Extract the (X, Y) coordinate from the center of the cell holding the provided text.  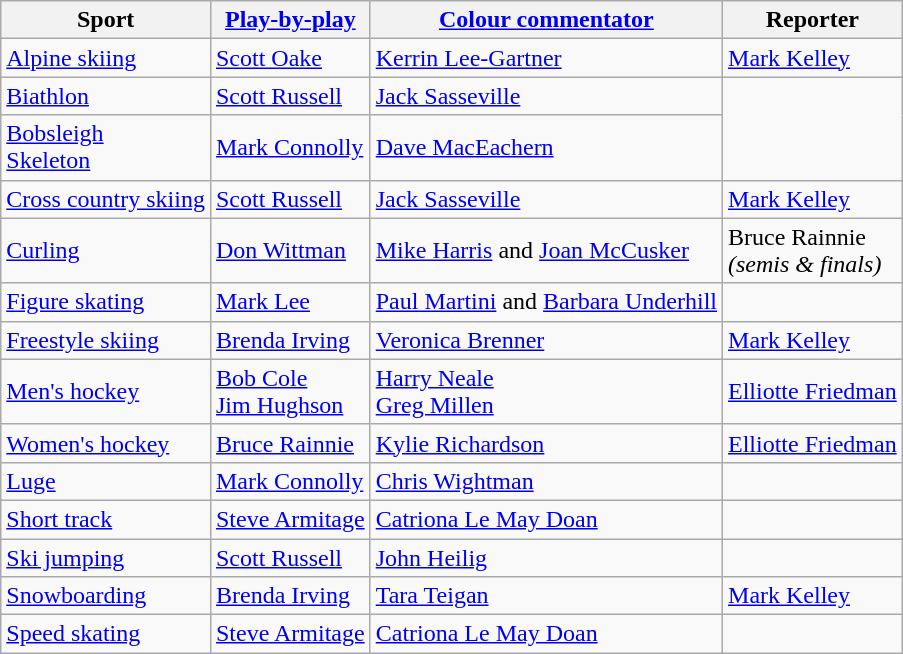
Short track (106, 519)
Snowboarding (106, 596)
Kylie Richardson (546, 443)
Freestyle skiing (106, 340)
Men's hockey (106, 392)
Ski jumping (106, 557)
Alpine skiing (106, 58)
Dave MacEachern (546, 148)
Biathlon (106, 96)
Scott Oake (290, 58)
Bruce Rainnie (290, 443)
Bruce Rainnie (semis & finals) (813, 250)
Harry NealeGreg Millen (546, 392)
Women's hockey (106, 443)
Don Wittman (290, 250)
Luge (106, 481)
Speed skating (106, 634)
Play-by-play (290, 20)
Veronica Brenner (546, 340)
Colour commentator (546, 20)
Bob ColeJim Hughson (290, 392)
Tara Teigan (546, 596)
Cross country skiing (106, 199)
Paul Martini and Barbara Underhill (546, 302)
Sport (106, 20)
Reporter (813, 20)
John Heilig (546, 557)
Mike Harris and Joan McCusker (546, 250)
Mark Lee (290, 302)
Curling (106, 250)
Chris Wightman (546, 481)
Bobsleigh Skeleton (106, 148)
Kerrin Lee-Gartner (546, 58)
Figure skating (106, 302)
